From the cell containing the given text, extract its center point as [X, Y] coordinate. 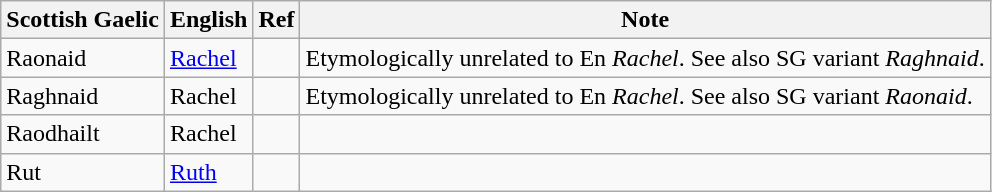
Rut [83, 172]
Raonaid [83, 58]
Scottish Gaelic [83, 20]
Raodhailt [83, 134]
Etymologically unrelated to En Rachel. See also SG variant Raghnaid. [645, 58]
Ruth [208, 172]
Note [645, 20]
Ref [276, 20]
Etymologically unrelated to En Rachel. See also SG variant Raonaid. [645, 96]
Raghnaid [83, 96]
English [208, 20]
